From the cell containing the given text, extract its center point as (x, y) coordinate. 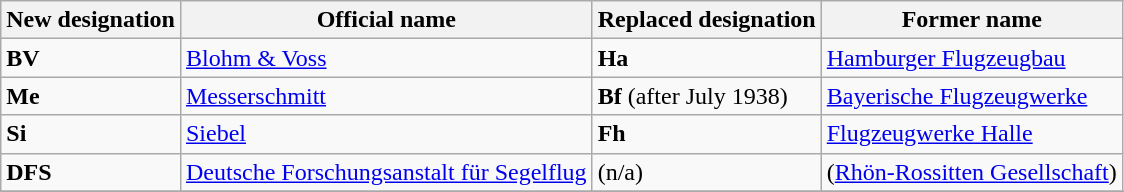
(n/a) (706, 172)
Bf (after July 1938) (706, 96)
Blohm & Voss (386, 58)
Hamburger Flugzeugbau (972, 58)
(Rhön-Rossitten Gesellschaft) (972, 172)
BV (91, 58)
Ha (706, 58)
Fh (706, 134)
Siebel (386, 134)
Me (91, 96)
New designation (91, 20)
Official name (386, 20)
Flugzeugwerke Halle (972, 134)
Replaced designation (706, 20)
DFS (91, 172)
Bayerische Flugzeugwerke (972, 96)
Messerschmitt (386, 96)
Former name (972, 20)
Deutsche Forschungsanstalt für Segelflug (386, 172)
Si (91, 134)
